Determine the [x, y] coordinate at the center of the cell enclosing the given text.  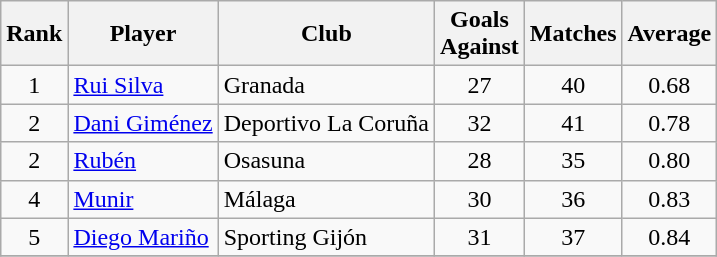
Player [143, 34]
Rank [34, 34]
Diego Mariño [143, 237]
4 [34, 199]
36 [573, 199]
40 [573, 85]
32 [480, 123]
28 [480, 161]
0.83 [670, 199]
41 [573, 123]
Goals Against [480, 34]
Deportivo La Coruña [326, 123]
Munir [143, 199]
37 [573, 237]
Sporting Gijón [326, 237]
Granada [326, 85]
Dani Giménez [143, 123]
30 [480, 199]
Málaga [326, 199]
0.84 [670, 237]
5 [34, 237]
Club [326, 34]
35 [573, 161]
Rubén [143, 161]
27 [480, 85]
Rui Silva [143, 85]
Matches [573, 34]
31 [480, 237]
0.68 [670, 85]
Osasuna [326, 161]
0.78 [670, 123]
0.80 [670, 161]
1 [34, 85]
Average [670, 34]
